Detect which cell encompasses the target text, then output its [X, Y] center coordinate. 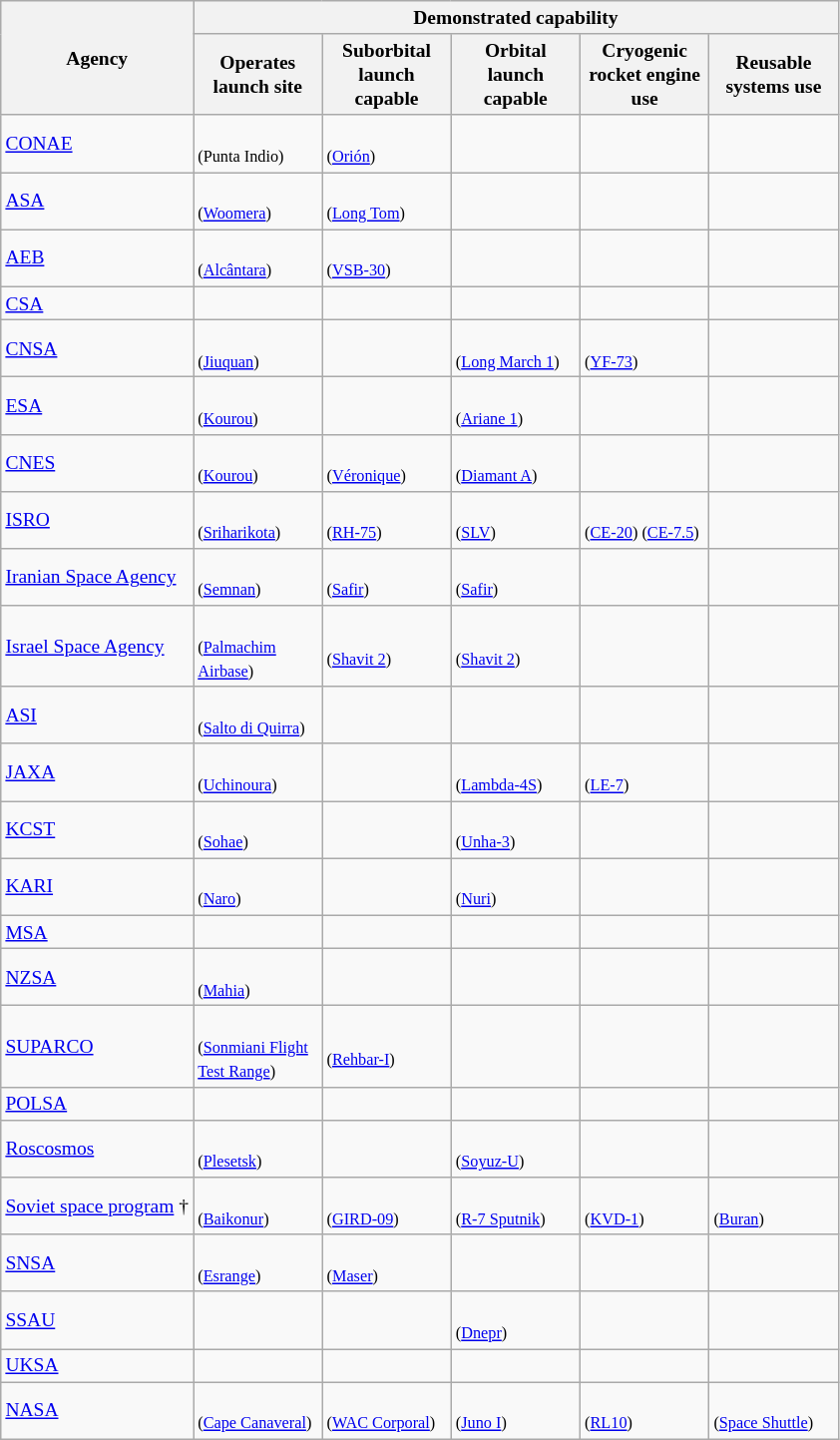
CNES [98, 463]
(Lambda-4S) [515, 772]
(Ariane 1) [515, 405]
KCST [98, 830]
SUPARCO [98, 1046]
ASI [98, 715]
(Plesetsk) [257, 1148]
(VSB-30) [387, 257]
Agency [98, 58]
(Orión) [387, 144]
(Cape Canaveral) [257, 1411]
(KVD-1) [644, 1205]
(YF-73) [644, 347]
ESA [98, 405]
(Véronique) [387, 463]
(Alcântara) [257, 257]
(SLV) [515, 519]
(Esrange) [257, 1263]
(Long March 1) [515, 347]
ISRO [98, 519]
UKSA [98, 1365]
(Juno I) [515, 1411]
(Palmachim Airbase) [257, 647]
SNSA [98, 1263]
(Baikonur) [257, 1205]
AEB [98, 257]
(Buran) [774, 1205]
Cryogenic rocket engine use [644, 74]
(LE-7) [644, 772]
(R-7 Sputnik) [515, 1205]
KARI [98, 886]
(Salto di Quirra) [257, 715]
Israel Space Agency [98, 647]
(Sonmiani Flight Test Range) [257, 1046]
(RL10) [644, 1411]
NASA [98, 1411]
(WAC Corporal) [387, 1411]
CNSA [98, 347]
CSA [98, 303]
(Maser) [387, 1263]
(Unha-3) [515, 830]
(Semnan) [257, 577]
(Space Shuttle) [774, 1411]
(Punta Indio) [257, 144]
Orbital launch capable [515, 74]
(Sriharikota) [257, 519]
Reusable systems use [774, 74]
Soviet space program † [98, 1205]
Operates launch site [257, 74]
POLSA [98, 1104]
(CE-20) (CE-7.5) [644, 519]
JAXA [98, 772]
(Soyuz-U) [515, 1148]
NZSA [98, 978]
(Dnepr) [515, 1319]
(Uchinoura) [257, 772]
(Long Tom) [387, 202]
Suborbital launch capable [387, 74]
(GIRD-09) [387, 1205]
MSA [98, 932]
(Jiuquan) [257, 347]
ASA [98, 202]
(RH-75) [387, 519]
SSAU [98, 1319]
CONAE [98, 144]
Iranian Space Agency [98, 577]
(Woomera) [257, 202]
(Nuri) [515, 886]
(Rehbar-I) [387, 1046]
(Naro) [257, 886]
(Mahia) [257, 978]
Demonstrated capability [516, 18]
(Sohae) [257, 830]
Roscosmos [98, 1148]
(Diamant A) [515, 463]
